Output the [x, y] coordinate of the center of the cell containing the given text.  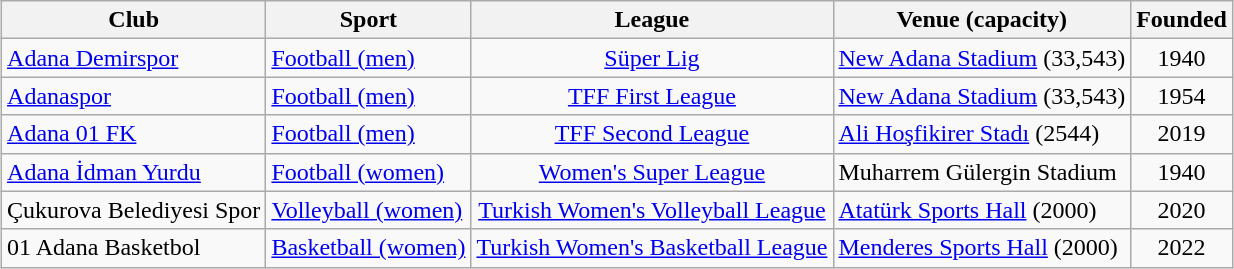
2020 [1182, 210]
Club [134, 20]
Sport [368, 20]
Süper Lig [652, 58]
Turkish Women's Volleyball League [652, 210]
01 Adana Basketbol [134, 248]
Basketball (women) [368, 248]
TFF Second League [652, 134]
2019 [1182, 134]
1954 [1182, 96]
Atatürk Sports Hall (2000) [982, 210]
Turkish Women's Basketball League [652, 248]
Founded [1182, 20]
2022 [1182, 248]
Ali Hoşfikirer Stadı (2544) [982, 134]
Çukurova Belediyesi Spor [134, 210]
Football (women) [368, 172]
Adanaspor [134, 96]
Adana Demirspor [134, 58]
Adana İdman Yurdu [134, 172]
Muharrem Gülergin Stadium [982, 172]
Volleyball (women) [368, 210]
Menderes Sports Hall (2000) [982, 248]
Women's Super League [652, 172]
Adana 01 FK [134, 134]
Venue (capacity) [982, 20]
League [652, 20]
TFF First League [652, 96]
